For the text-containing cell, return its midpoint in (X, Y) coordinate format. 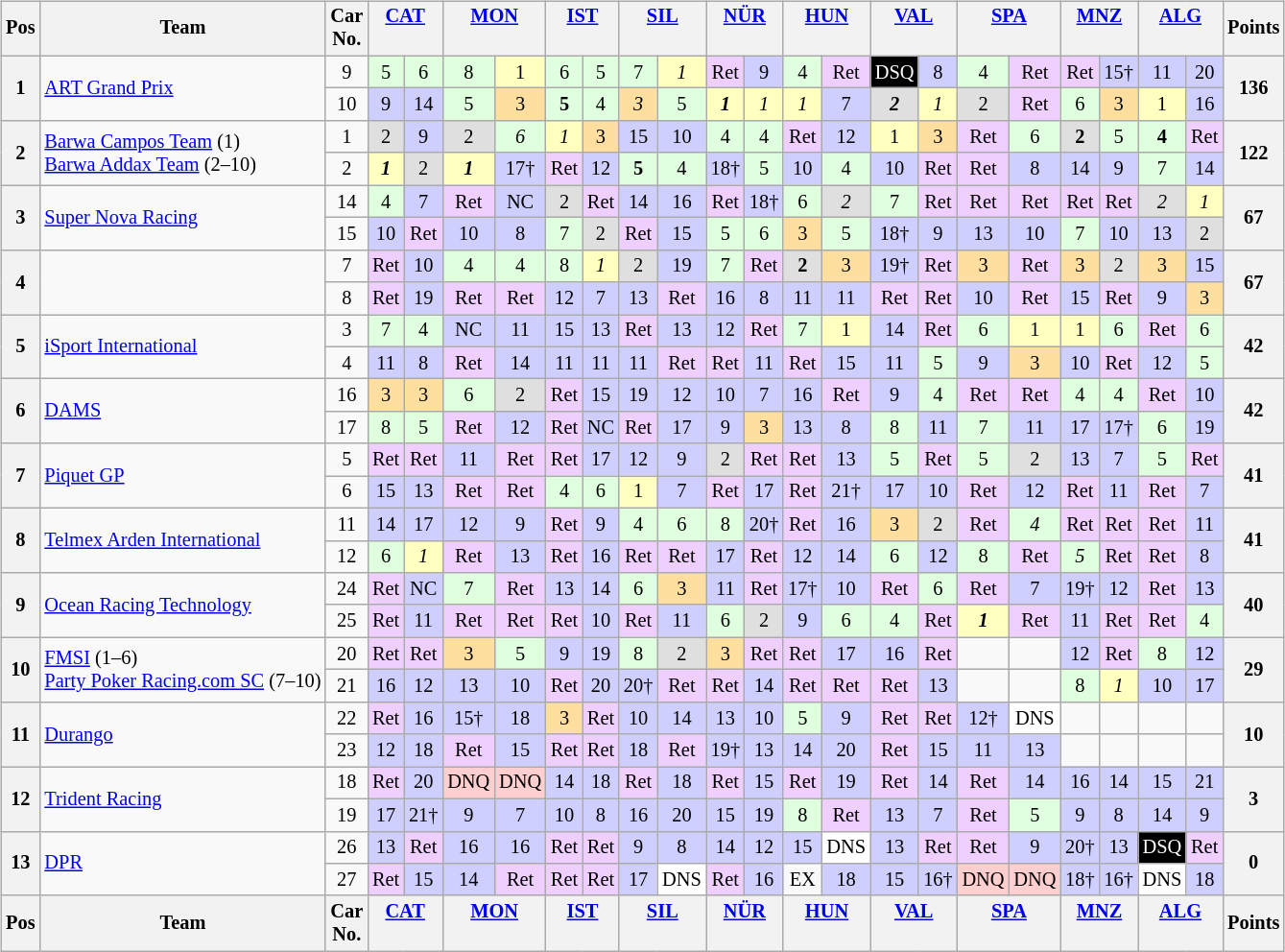
iSport International (182, 347)
Barwa Campos Team (1) Barwa Addax Team (2–10) (182, 154)
23 (346, 750)
29 (1253, 670)
24 (346, 589)
26 (346, 847)
25 (346, 621)
Super Nova Racing (182, 217)
27 (346, 880)
12† (984, 718)
Piquet GP (182, 476)
40 (1253, 605)
EX (802, 880)
122 (1253, 154)
Trident Racing (182, 798)
DPR (182, 864)
Ocean Racing Technology (182, 605)
Durango (182, 733)
ART Grand Prix (182, 88)
136 (1253, 88)
0 (1253, 864)
22 (346, 718)
FMSI (1–6) Party Poker Racing.com SC (7–10) (182, 670)
Telmex Arden International (182, 539)
DAMS (182, 411)
